Identify which cell holds the provided text, then report its [x, y] central coordinate. 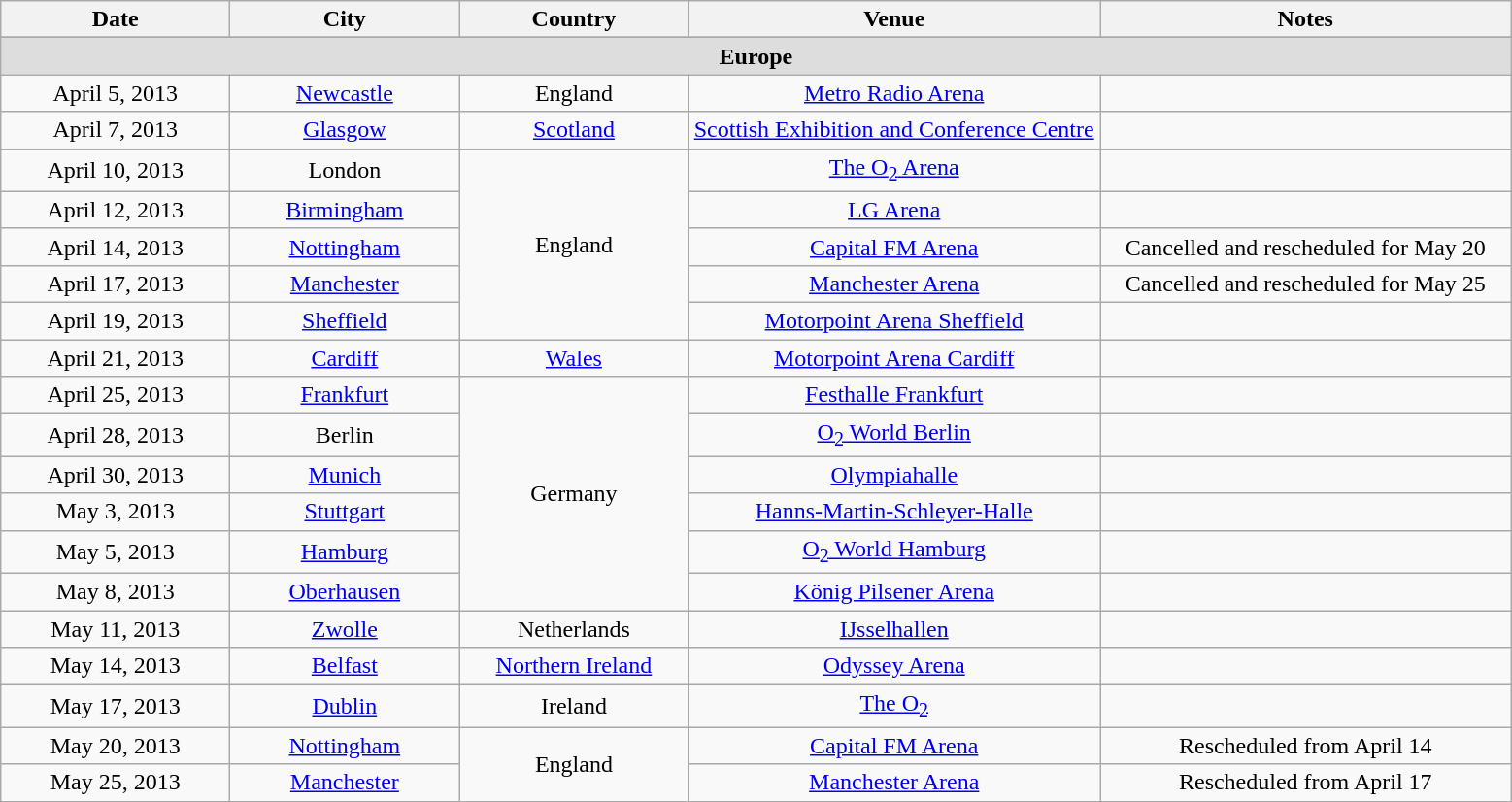
May 14, 2013 [116, 666]
Scottish Exhibition and Conference Centre [894, 130]
Germany [574, 493]
Hamburg [345, 551]
Rescheduled from April 14 [1305, 746]
Europe [756, 56]
April 7, 2013 [116, 130]
April 28, 2013 [116, 435]
Newcastle [345, 93]
LG Arena [894, 210]
The O2 Arena [894, 170]
May 5, 2013 [116, 551]
April 25, 2013 [116, 395]
May 11, 2013 [116, 629]
Munich [345, 475]
April 17, 2013 [116, 284]
O2 World Berlin [894, 435]
Country [574, 19]
April 14, 2013 [116, 247]
Sheffield [345, 321]
Northern Ireland [574, 666]
May 20, 2013 [116, 746]
Netherlands [574, 629]
April 19, 2013 [116, 321]
Dublin [345, 706]
Wales [574, 358]
Festhalle Frankfurt [894, 395]
Scotland [574, 130]
Birmingham [345, 210]
April 21, 2013 [116, 358]
O2 World Hamburg [894, 551]
Cancelled and rescheduled for May 20 [1305, 247]
April 5, 2013 [116, 93]
Odyssey Arena [894, 666]
Cancelled and rescheduled for May 25 [1305, 284]
The O2 [894, 706]
London [345, 170]
Glasgow [345, 130]
Motorpoint Arena Cardiff [894, 358]
IJsselhallen [894, 629]
Notes [1305, 19]
Oberhausen [345, 592]
Cardiff [345, 358]
Hanns-Martin-Schleyer-Halle [894, 512]
April 30, 2013 [116, 475]
May 25, 2013 [116, 783]
City [345, 19]
Frankfurt [345, 395]
König Pilsener Arena [894, 592]
Metro Radio Arena [894, 93]
Date [116, 19]
Ireland [574, 706]
May 3, 2013 [116, 512]
Berlin [345, 435]
April 12, 2013 [116, 210]
Motorpoint Arena Sheffield [894, 321]
May 17, 2013 [116, 706]
Rescheduled from April 17 [1305, 783]
Zwolle [345, 629]
April 10, 2013 [116, 170]
Belfast [345, 666]
Stuttgart [345, 512]
Olympiahalle [894, 475]
Venue [894, 19]
May 8, 2013 [116, 592]
